For the text-containing cell, return its midpoint in [X, Y] coordinate format. 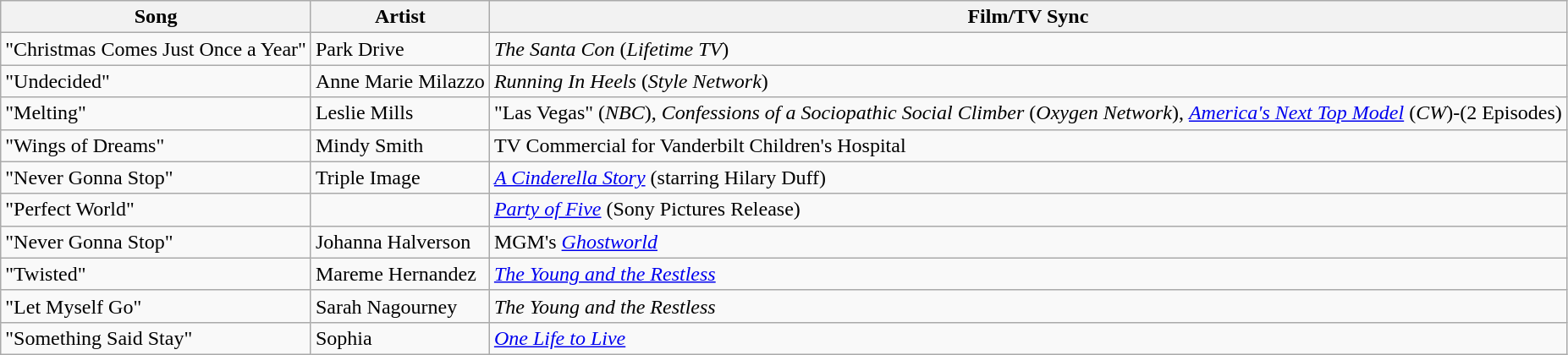
MGM's Ghostworld [1027, 242]
"Las Vegas" (NBC), Confessions of a Sociopathic Social Climber (Oxygen Network), America's Next Top Model (CW)-(2 Episodes) [1027, 113]
One Life to Live [1027, 338]
"Wings of Dreams" [156, 145]
"Twisted" [156, 274]
Anne Marie Milazzo [399, 81]
Park Drive [399, 49]
"Melting" [156, 113]
Sophia [399, 338]
"Undecided" [156, 81]
Johanna Halverson [399, 242]
"Let Myself Go" [156, 306]
Leslie Mills [399, 113]
Film/TV Sync [1027, 17]
Artist [399, 17]
Mindy Smith [399, 145]
Mareme Hernandez [399, 274]
The Santa Con (Lifetime TV) [1027, 49]
"Christmas Comes Just Once a Year" [156, 49]
Sarah Nagourney [399, 306]
Running In Heels (Style Network) [1027, 81]
Triple Image [399, 177]
TV Commercial for Vanderbilt Children's Hospital [1027, 145]
Song [156, 17]
Party of Five (Sony Pictures Release) [1027, 210]
A Cinderella Story (starring Hilary Duff) [1027, 177]
"Perfect World" [156, 210]
"Something Said Stay" [156, 338]
